Identify which cell holds the provided text, then report its (x, y) central coordinate. 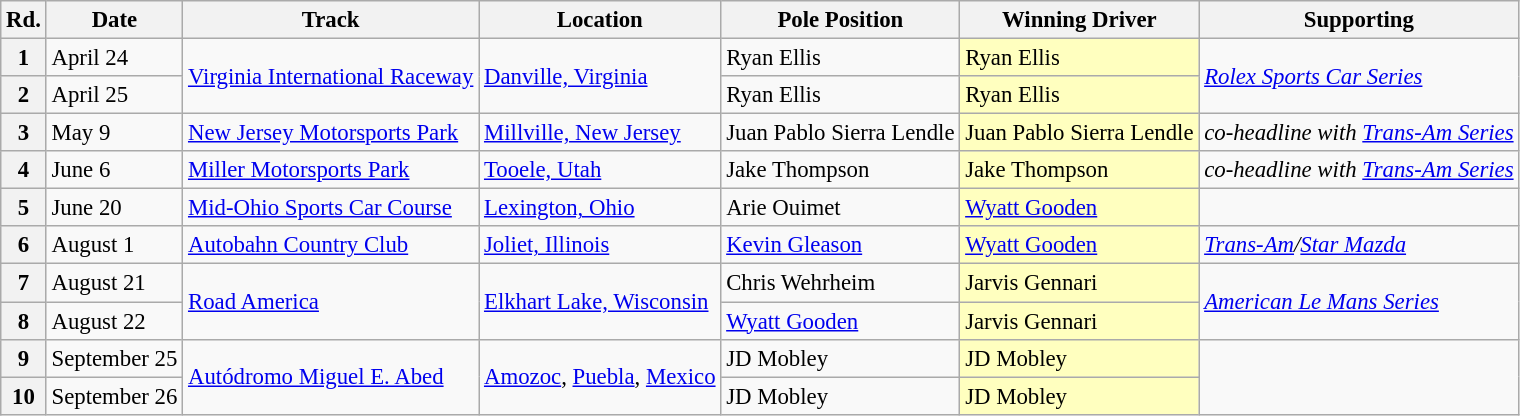
Mid-Ohio Sports Car Course (331, 208)
Chris Wehrheim (840, 283)
Virginia International Raceway (331, 76)
Pole Position (840, 20)
May 9 (114, 133)
Miller Motorsports Park (331, 170)
Winning Driver (1080, 20)
Millville, New Jersey (600, 133)
June 20 (114, 208)
Autobahn Country Club (331, 245)
Amozoc, Puebla, Mexico (600, 376)
Lexington, Ohio (600, 208)
3 (24, 133)
Supporting (1359, 20)
American Le Mans Series (1359, 302)
8 (24, 321)
Tooele, Utah (600, 170)
Track (331, 20)
September 25 (114, 358)
Rolex Sports Car Series (1359, 76)
April 24 (114, 58)
Autódromo Miguel E. Abed (331, 376)
Location (600, 20)
Elkhart Lake, Wisconsin (600, 302)
7 (24, 283)
Rd. (24, 20)
June 6 (114, 170)
Trans-Am/Star Mazda (1359, 245)
Danville, Virginia (600, 76)
Arie Ouimet (840, 208)
6 (24, 245)
Date (114, 20)
September 26 (114, 396)
Kevin Gleason (840, 245)
August 1 (114, 245)
5 (24, 208)
1 (24, 58)
August 22 (114, 321)
August 21 (114, 283)
9 (24, 358)
Joliet, Illinois (600, 245)
10 (24, 396)
4 (24, 170)
New Jersey Motorsports Park (331, 133)
2 (24, 95)
Road America (331, 302)
April 25 (114, 95)
